Identify which cell holds the provided text, then report its (x, y) central coordinate. 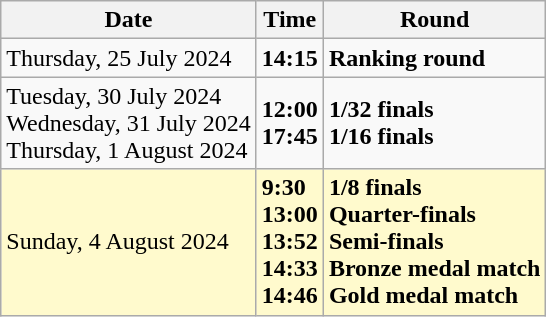
Date (129, 20)
Tuesday, 30 July 2024Wednesday, 31 July 2024Thursday, 1 August 2024 (129, 123)
Sunday, 4 August 2024 (129, 242)
14:15 (290, 58)
Time (290, 20)
9:3013:0013:5214:3314:46 (290, 242)
1/8 finalsQuarter-finalsSemi-finalsBronze medal matchGold medal match (434, 242)
Round (434, 20)
1/32 finals1/16 finals (434, 123)
Ranking round (434, 58)
12:0017:45 (290, 123)
Thursday, 25 July 2024 (129, 58)
